Find where the given text appears and provide that cell's center as (x, y) coordinate. 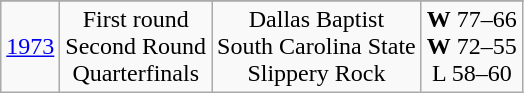
Dallas BaptistSouth Carolina StateSlippery Rock (317, 47)
First roundSecond RoundQuarterfinals (136, 47)
1973 (30, 47)
W 77–66W 72–55L 58–60 (472, 47)
